Return (x, y) of the center of cell containing provided text 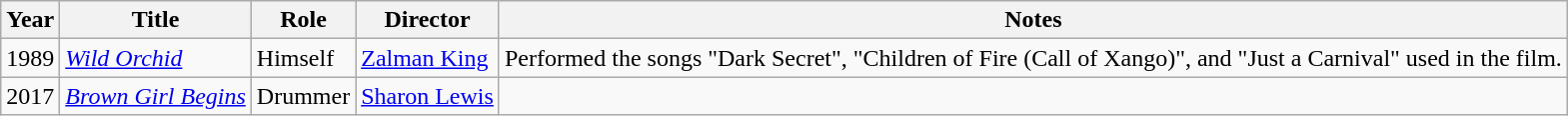
Himself (303, 58)
Director (428, 20)
Year (30, 20)
Sharon Lewis (428, 96)
Title (156, 20)
Brown Girl Begins (156, 96)
1989 (30, 58)
2017 (30, 96)
Performed the songs "Dark Secret", "Children of Fire (Call of Xango)", and "Just a Carnival" used in the film. (1033, 58)
Drummer (303, 96)
Wild Orchid (156, 58)
Zalman King (428, 58)
Notes (1033, 20)
Role (303, 20)
